Locate the cell with the specified text and output its (x, y) center coordinate. 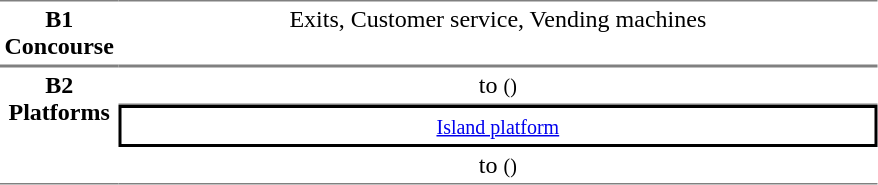
B2Platforms (59, 125)
Exits, Customer service, Vending machines (498, 33)
B1Concourse (59, 33)
Island platform (498, 126)
